For the text-containing cell, return its midpoint in (x, y) coordinate format. 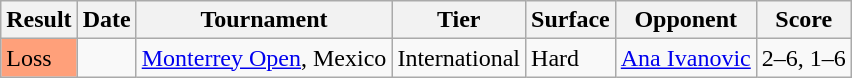
Result (39, 20)
Tournament (264, 20)
2–6, 1–6 (804, 58)
Tier (459, 20)
Opponent (686, 20)
International (459, 58)
Date (106, 20)
Surface (571, 20)
Monterrey Open, Mexico (264, 58)
Score (804, 20)
Ana Ivanovic (686, 58)
Loss (39, 58)
Hard (571, 58)
